Determine the (x, y) coordinate at the center of the cell enclosing the given text.  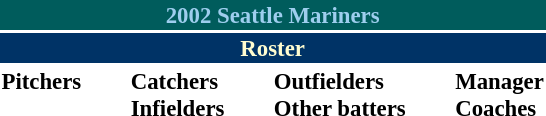
2002 Seattle Mariners (272, 15)
Roster (272, 48)
